Return [x, y] of the center of cell containing provided text 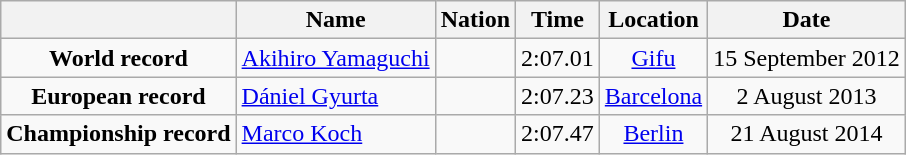
21 August 2014 [807, 134]
Dániel Gyurta [336, 96]
2 August 2013 [807, 96]
Date [807, 20]
Barcelona [653, 96]
Time [558, 20]
Marco Koch [336, 134]
Name [336, 20]
Gifu [653, 58]
World record [118, 58]
Berlin [653, 134]
Nation [475, 20]
2:07.01 [558, 58]
Championship record [118, 134]
Location [653, 20]
15 September 2012 [807, 58]
Akihiro Yamaguchi [336, 58]
2:07.47 [558, 134]
European record [118, 96]
2:07.23 [558, 96]
